Search for the cell housing the specified text and yield its [x, y] center coordinate. 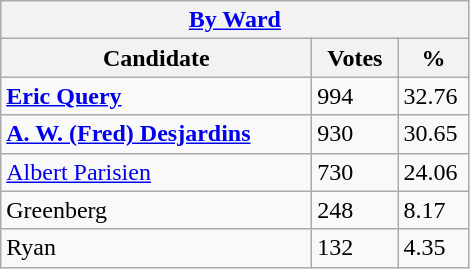
Albert Parisien [156, 172]
248 [355, 210]
30.65 [434, 134]
24.06 [434, 172]
Candidate [156, 58]
730 [355, 172]
132 [355, 248]
By Ward [235, 20]
930 [355, 134]
% [434, 58]
32.76 [434, 96]
994 [355, 96]
Votes [355, 58]
A. W. (Fred) Desjardins [156, 134]
Ryan [156, 248]
Eric Query [156, 96]
Greenberg [156, 210]
4.35 [434, 248]
8.17 [434, 210]
